Output the (x, y) coordinate of the center of the cell containing the given text.  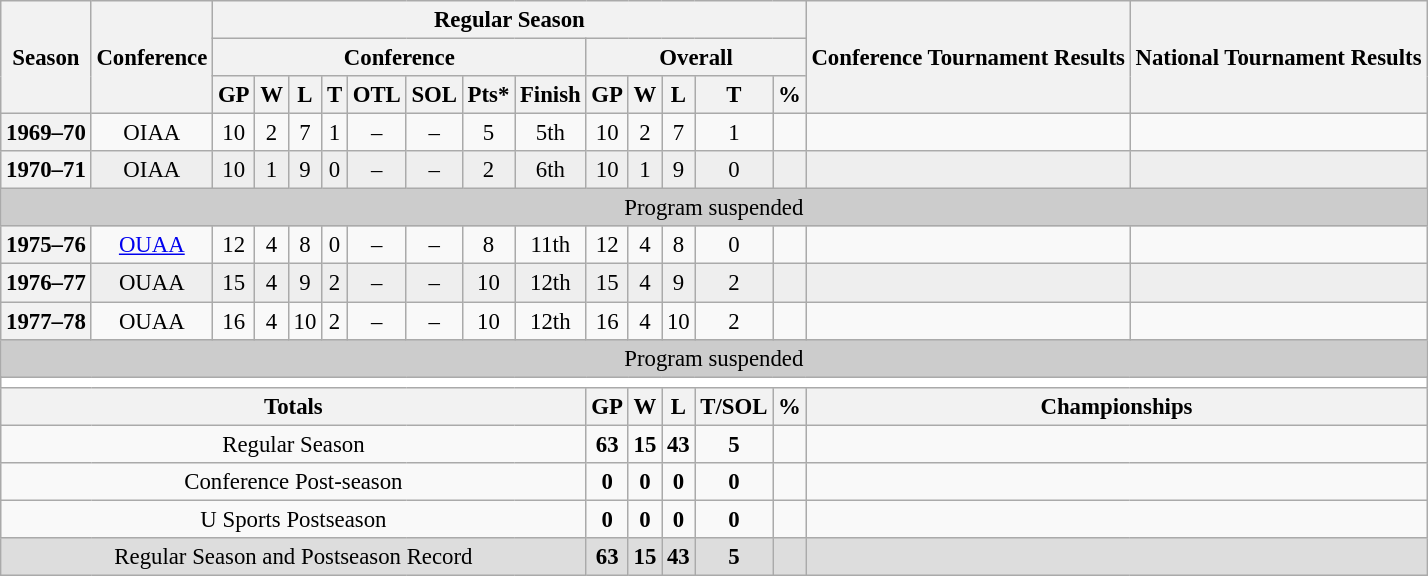
1975–76 (46, 245)
1977–78 (46, 321)
5th (550, 133)
Totals (294, 406)
U Sports Postseason (294, 519)
1970–71 (46, 170)
1969–70 (46, 133)
OTL (376, 95)
Conference Tournament Results (968, 58)
Conference Post-season (294, 482)
SOL (434, 95)
1976–77 (46, 283)
Season (46, 58)
11th (550, 245)
Regular Season and Postseason Record (294, 557)
Championships (1116, 406)
Finish (550, 95)
Overall (696, 58)
National Tournament Results (1278, 58)
Pts* (488, 95)
6th (550, 170)
T/SOL (734, 406)
